For the text-containing cell, return its midpoint in (X, Y) coordinate format. 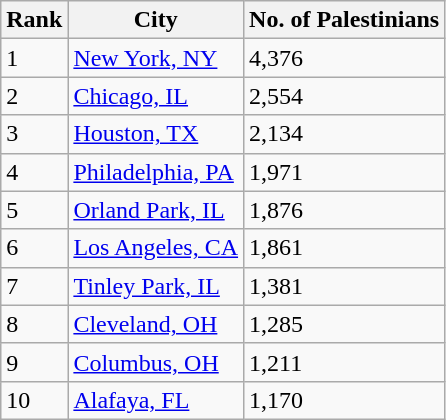
2 (34, 96)
10 (34, 400)
Orland Park, IL (156, 210)
Los Angeles, CA (156, 248)
1,381 (344, 286)
Philadelphia, PA (156, 172)
4 (34, 172)
City (156, 20)
1,971 (344, 172)
Tinley Park, IL (156, 286)
9 (34, 362)
3 (34, 134)
6 (34, 248)
1,170 (344, 400)
1,861 (344, 248)
1,285 (344, 324)
Alafaya, FL (156, 400)
Cleveland, OH (156, 324)
Chicago, IL (156, 96)
4,376 (344, 58)
Rank (34, 20)
1,211 (344, 362)
1 (34, 58)
2,134 (344, 134)
Houston, TX (156, 134)
7 (34, 286)
8 (34, 324)
No. of Palestinians (344, 20)
Columbus, OH (156, 362)
New York, NY (156, 58)
1,876 (344, 210)
2,554 (344, 96)
5 (34, 210)
